Pinpoint the cell where the given text exists, returning its [X, Y] midpoint coordinate. 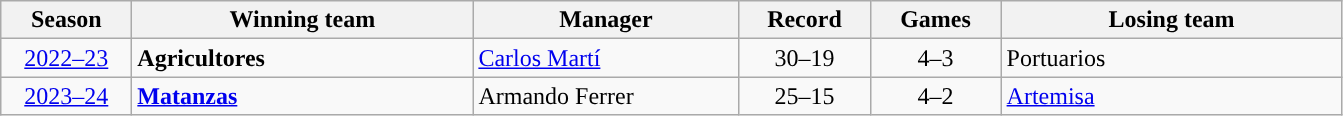
Artemisa [1172, 96]
Matanzas [302, 96]
Games [936, 20]
Portuarios [1172, 58]
Winning team [302, 20]
Agricultores [302, 58]
Season [66, 20]
Armando Ferrer [606, 96]
Record [804, 20]
30–19 [804, 58]
Manager [606, 20]
2022–23 [66, 58]
Losing team [1172, 20]
2023–24 [66, 96]
Carlos Martí [606, 58]
25–15 [804, 96]
4–3 [936, 58]
4–2 [936, 96]
